Identify which cell holds the provided text, then report its (X, Y) central coordinate. 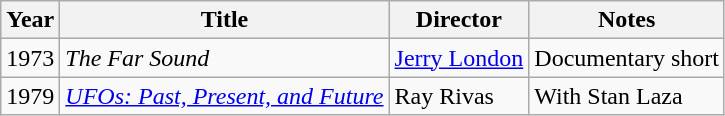
Documentary short (627, 58)
Title (224, 20)
Ray Rivas (459, 96)
The Far Sound (224, 58)
Notes (627, 20)
UFOs: Past, Present, and Future (224, 96)
Year (30, 20)
1973 (30, 58)
With Stan Laza (627, 96)
1979 (30, 96)
Director (459, 20)
Jerry London (459, 58)
